Output the (x, y) coordinate of the center of the cell containing the given text.  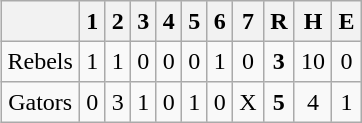
Rebels (40, 61)
7 (248, 21)
6 (220, 21)
E (347, 21)
2 (118, 21)
R (278, 21)
Gators (40, 102)
H (313, 21)
X (248, 102)
10 (313, 61)
